Extract the [X, Y] coordinate from the center of the cell holding the provided text.  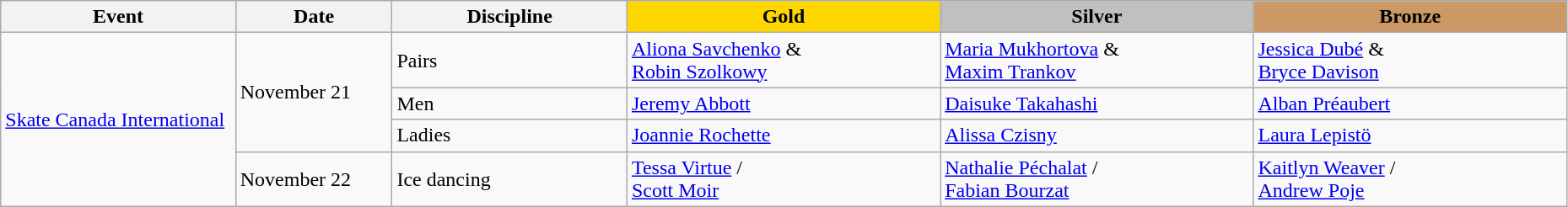
Daisuke Takahashi [1097, 103]
Gold [783, 17]
Ice dancing [509, 178]
Event [118, 17]
Ladies [509, 135]
November 21 [314, 93]
Nathalie Péchalat / Fabian Bourzat [1097, 178]
Aliona Savchenko & Robin Szolkowy [783, 61]
November 22 [314, 178]
Alban Préaubert [1410, 103]
Maria Mukhortova & Maxim Trankov [1097, 61]
Jeremy Abbott [783, 103]
Tessa Virtue / Scott Moir [783, 178]
Jessica Dubé & Bryce Davison [1410, 61]
Discipline [509, 17]
Kaitlyn Weaver / Andrew Poje [1410, 178]
Skate Canada International [118, 119]
Alissa Czisny [1097, 135]
Date [314, 17]
Bronze [1410, 17]
Joannie Rochette [783, 135]
Silver [1097, 17]
Laura Lepistö [1410, 135]
Pairs [509, 61]
Men [509, 103]
